For the text-containing cell, return its midpoint in (x, y) coordinate format. 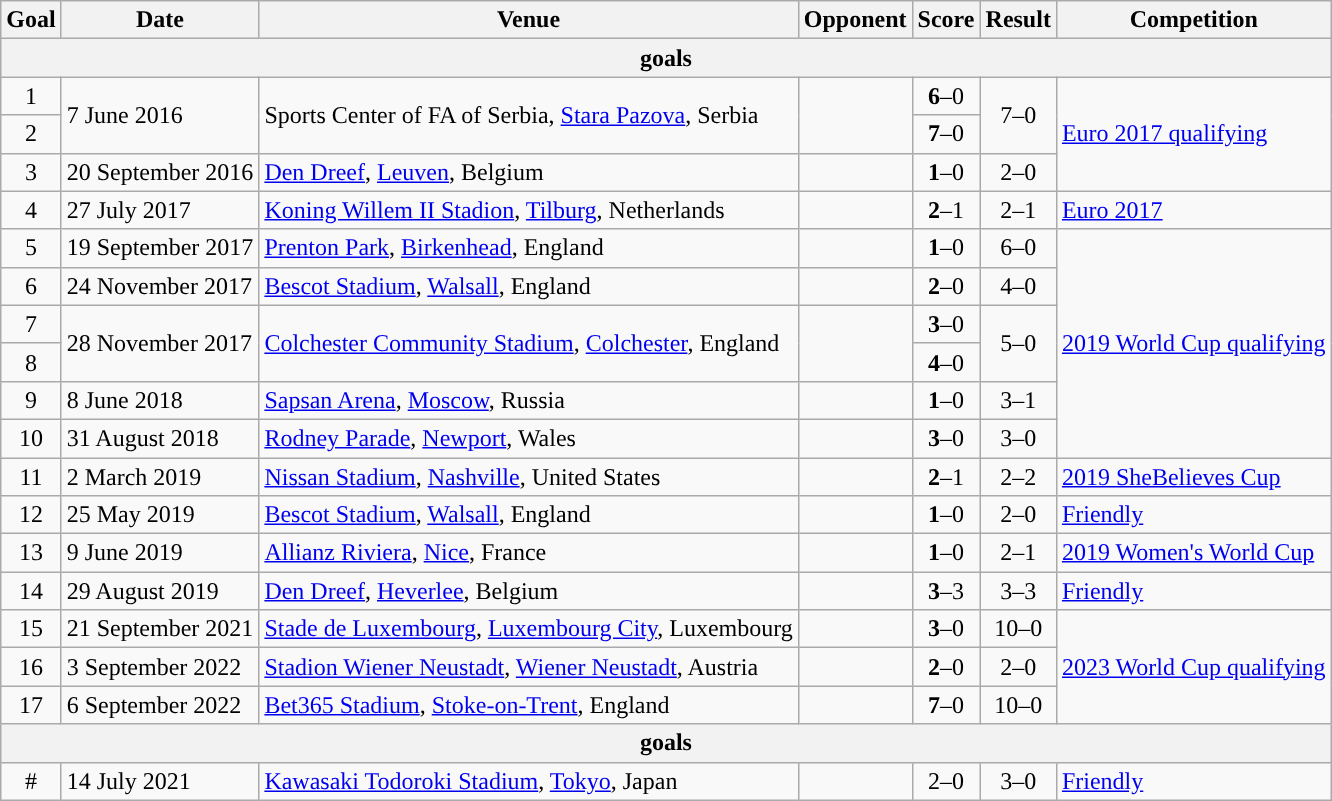
21 September 2021 (160, 629)
2–2 (1018, 477)
20 September 2016 (160, 172)
Sports Center of FA of Serbia, Stara Pazova, Serbia (528, 115)
16 (31, 667)
11 (31, 477)
Stadion Wiener Neustadt, Wiener Neustadt, Austria (528, 667)
6 (31, 286)
19 September 2017 (160, 248)
7 June 2016 (160, 115)
28 November 2017 (160, 343)
Opponent (855, 20)
Nissan Stadium, Nashville, United States (528, 477)
3 September 2022 (160, 667)
14 July 2021 (160, 781)
7 (31, 324)
1 (31, 96)
5 (31, 248)
Venue (528, 20)
13 (31, 553)
17 (31, 705)
14 (31, 591)
Bet365 Stadium, Stoke-on-Trent, England (528, 705)
3–1 (1018, 400)
Goal (31, 20)
5–0 (1018, 343)
2019 World Cup qualifying (1194, 343)
Colchester Community Stadium, Colchester, England (528, 343)
24 November 2017 (160, 286)
Date (160, 20)
Allianz Riviera, Nice, France (528, 553)
2 March 2019 (160, 477)
9 June 2019 (160, 553)
10 (31, 438)
2 (31, 134)
8 June 2018 (160, 400)
Kawasaki Todoroki Stadium, Tokyo, Japan (528, 781)
Prenton Park, Birkenhead, England (528, 248)
2019 SheBelieves Cup (1194, 477)
8 (31, 362)
Den Dreef, Leuven, Belgium (528, 172)
9 (31, 400)
2019 Women's World Cup (1194, 553)
27 July 2017 (160, 210)
Rodney Parade, Newport, Wales (528, 438)
Stade de Luxembourg, Luxembourg City, Luxembourg (528, 629)
4 (31, 210)
Score (946, 20)
3 (31, 172)
25 May 2019 (160, 515)
Euro 2017 (1194, 210)
Koning Willem II Stadion, Tilburg, Netherlands (528, 210)
2023 World Cup qualifying (1194, 667)
Euro 2017 qualifying (1194, 134)
15 (31, 629)
12 (31, 515)
Competition (1194, 20)
6 September 2022 (160, 705)
29 August 2019 (160, 591)
Sapsan Arena, Moscow, Russia (528, 400)
31 August 2018 (160, 438)
# (31, 781)
Den Dreef, Heverlee, Belgium (528, 591)
Result (1018, 20)
